For the text-containing cell, return its midpoint in [X, Y] coordinate format. 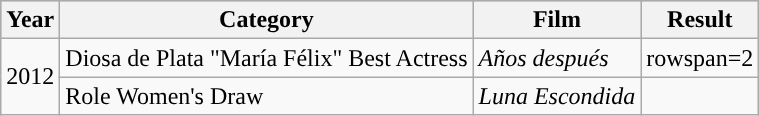
2012 [30, 77]
Role Women's Draw [266, 96]
Diosa de Plata "María Félix" Best Actress [266, 58]
Result [700, 20]
Film [557, 20]
Year [30, 20]
Luna Escondida [557, 96]
rowspan=2 [700, 58]
Años después [557, 58]
Category [266, 20]
